Provide the [x, y] coordinate of the cell's center where the given text is located.  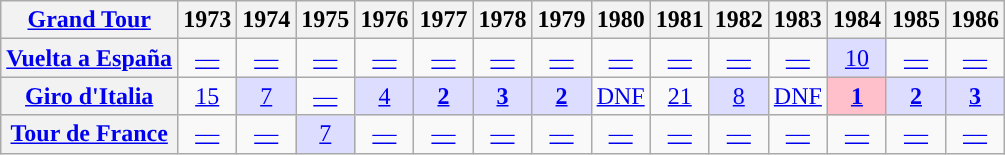
10 [856, 58]
1 [856, 96]
Vuelta a España [90, 58]
1982 [738, 20]
Tour de France [90, 134]
1974 [266, 20]
1986 [976, 20]
1981 [680, 20]
Grand Tour [90, 20]
8 [738, 96]
21 [680, 96]
1979 [562, 20]
1975 [326, 20]
4 [384, 96]
1980 [620, 20]
1983 [798, 20]
1984 [856, 20]
1973 [208, 20]
1985 [916, 20]
1976 [384, 20]
Giro d'Italia [90, 96]
1977 [444, 20]
15 [208, 96]
1978 [502, 20]
